Capture the cell that displays the provided text and extract its (x, y) central coordinate. 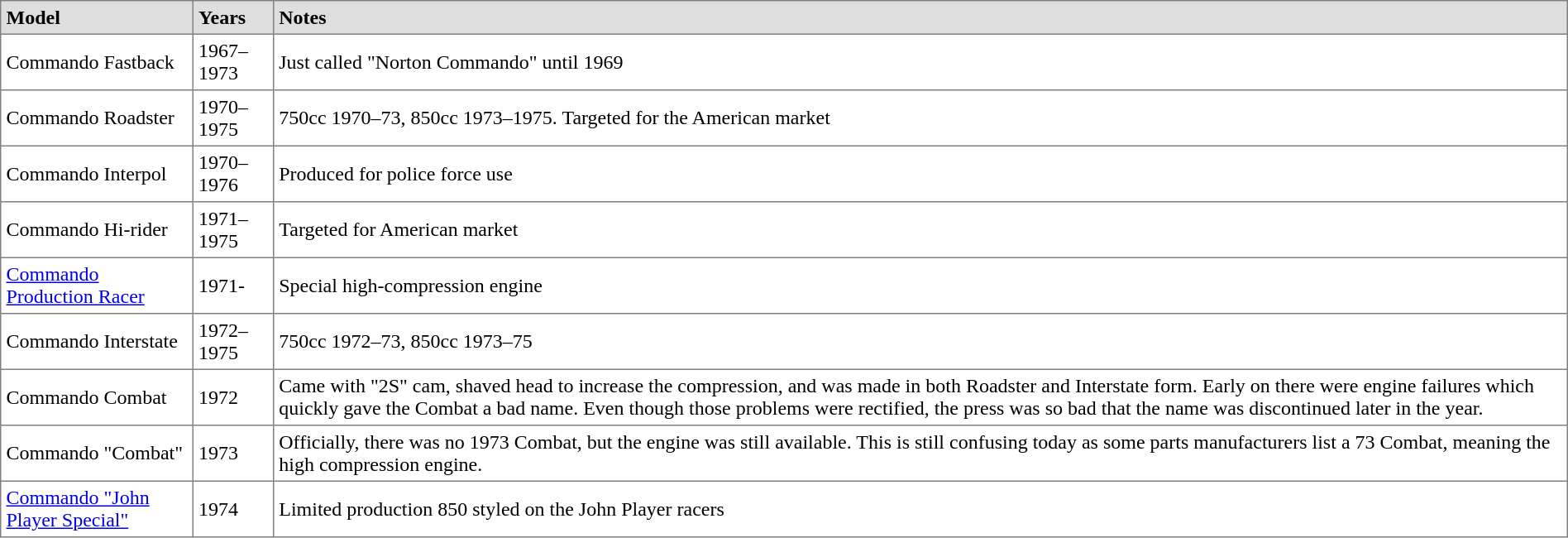
750cc 1972–73, 850cc 1973–75 (920, 342)
Commando Hi-rider (97, 230)
1970–1976 (233, 174)
Special high-compression engine (920, 286)
Limited production 850 styled on the John Player racers (920, 509)
750cc 1970–73, 850cc 1973–1975. Targeted for the American market (920, 118)
Commando "John Player Special" (97, 509)
1967–1973 (233, 62)
Commando Roadster (97, 118)
Commando "Combat" (97, 454)
Model (97, 17)
Years (233, 17)
1971- (233, 286)
Targeted for American market (920, 230)
Commando Interstate (97, 342)
1973 (233, 454)
1972–1975 (233, 342)
1971–1975 (233, 230)
Commando Interpol (97, 174)
Commando Production Racer (97, 286)
Produced for police force use (920, 174)
Commando Combat (97, 397)
Just called "Norton Commando" until 1969 (920, 62)
Commando Fastback (97, 62)
Notes (920, 17)
1972 (233, 397)
1970–1975 (233, 118)
1974 (233, 509)
